Scan for the cell matching the given text and deliver its (X, Y) coordinate at center. 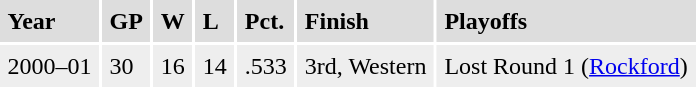
3rd, Western (366, 66)
L (214, 21)
Year (50, 21)
2000–01 (50, 66)
14 (214, 66)
.533 (266, 66)
GP (126, 21)
Pct. (266, 21)
Lost Round 1 (Rockford) (566, 66)
16 (172, 66)
Playoffs (566, 21)
Finish (366, 21)
30 (126, 66)
W (172, 21)
